Scan for the cell matching the given text and deliver its [X, Y] coordinate at center. 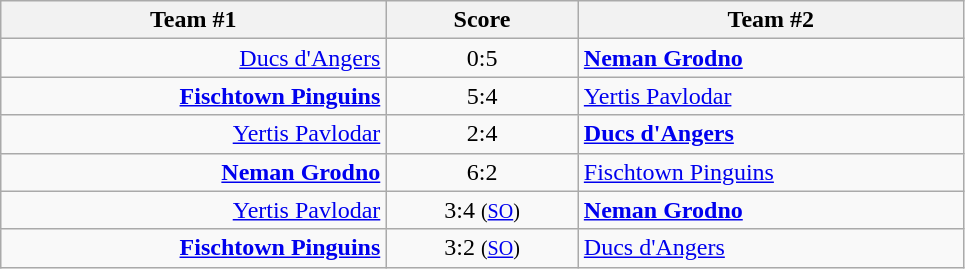
3:2 (SO) [482, 248]
6:2 [482, 172]
Team #1 [194, 20]
Score [482, 20]
3:4 (SO) [482, 210]
Team #2 [770, 20]
0:5 [482, 58]
5:4 [482, 96]
2:4 [482, 134]
